Extract the (X, Y) coordinate from the center of the cell holding the provided text.  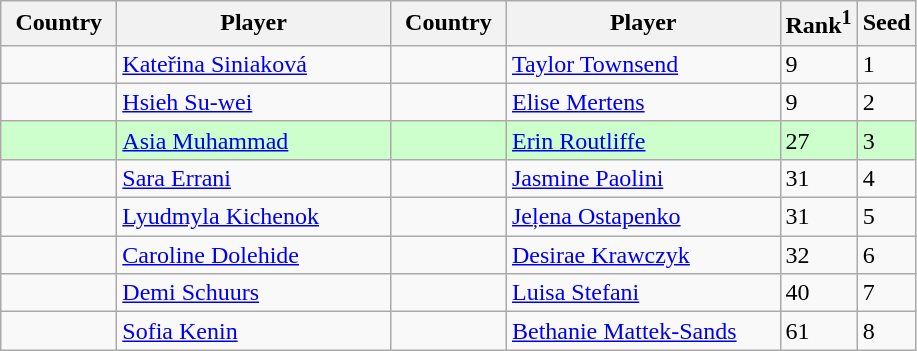
7 (886, 293)
Erin Routliffe (643, 140)
Rank1 (818, 24)
6 (886, 255)
Jasmine Paolini (643, 178)
Demi Schuurs (254, 293)
Kateřina Siniaková (254, 64)
Sofia Kenin (254, 331)
Desirae Krawczyk (643, 255)
40 (818, 293)
Jeļena Ostapenko (643, 217)
27 (818, 140)
Taylor Townsend (643, 64)
Asia Muhammad (254, 140)
3 (886, 140)
32 (818, 255)
Lyudmyla Kichenok (254, 217)
Luisa Stefani (643, 293)
Bethanie Mattek-Sands (643, 331)
Hsieh Su-wei (254, 102)
61 (818, 331)
Sara Errani (254, 178)
5 (886, 217)
Seed (886, 24)
4 (886, 178)
1 (886, 64)
8 (886, 331)
Elise Mertens (643, 102)
Caroline Dolehide (254, 255)
2 (886, 102)
